Detect which cell encompasses the target text, then output its [x, y] center coordinate. 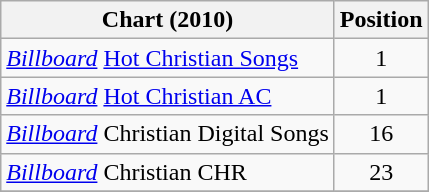
23 [381, 172]
Billboard Hot Christian AC [168, 96]
Chart (2010) [168, 20]
Position [381, 20]
Billboard Hot Christian Songs [168, 58]
16 [381, 134]
Billboard Christian Digital Songs [168, 134]
Billboard Christian CHR [168, 172]
